Search for the cell housing the specified text and yield its [x, y] center coordinate. 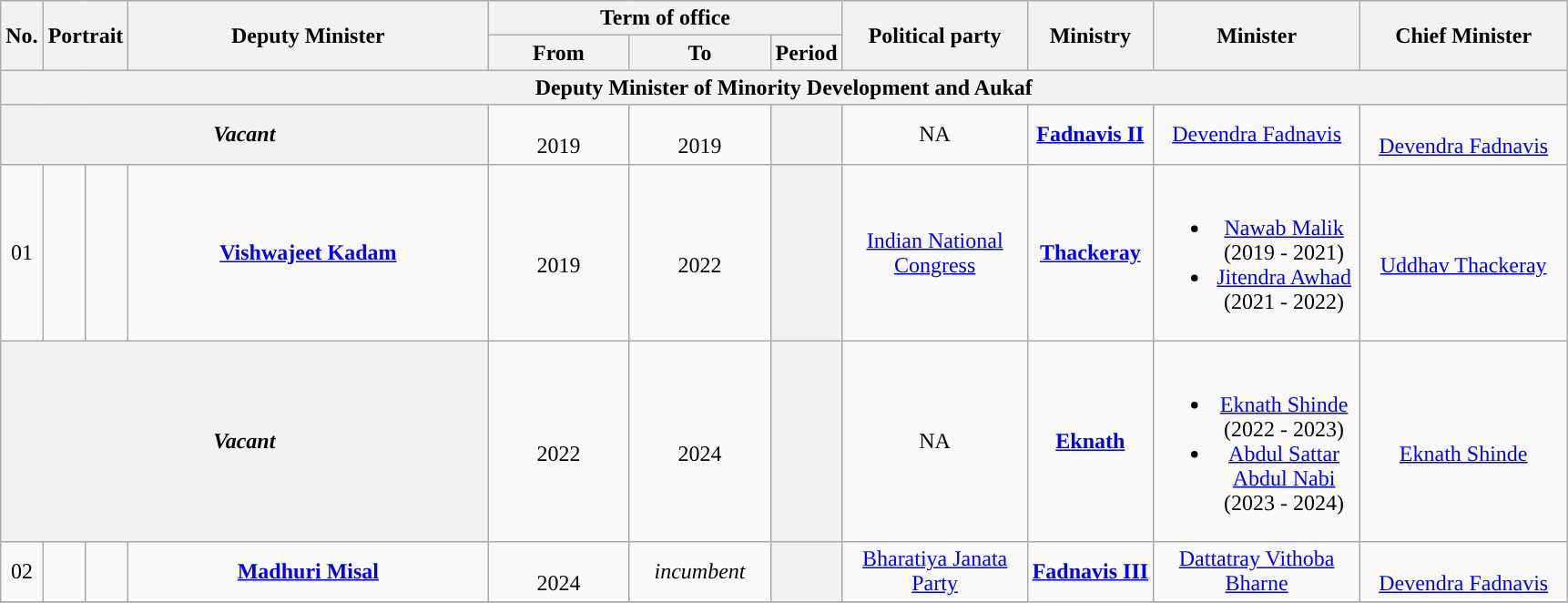
Dattatray Vithoba Bharne [1257, 572]
Eknath Shinde [1464, 441]
02 [22, 572]
Thackeray [1090, 252]
Indian National Congress [934, 252]
Portrait [86, 36]
Minister [1257, 36]
Eknath [1090, 441]
Period [807, 53]
Madhuri Misal [308, 572]
Eknath Shinde(2022 - 2023)Abdul Sattar Abdul Nabi (2023 - 2024) [1257, 441]
Deputy Minister [308, 36]
No. [22, 36]
01 [22, 252]
To [699, 53]
Bharatiya Janata Party [934, 572]
Fadnavis III [1090, 572]
incumbent [699, 572]
Deputy Minister of Minority Development and Aukaf [784, 87]
Chief Minister [1464, 36]
Uddhav Thackeray [1464, 252]
Term of office [665, 18]
Ministry [1090, 36]
Nawab Malik(2019 - 2021)Jitendra Awhad(2021 - 2022) [1257, 252]
From [559, 53]
Vishwajeet Kadam [308, 252]
Political party [934, 36]
Fadnavis II [1090, 135]
